Scan for the cell matching the given text and deliver its [X, Y] coordinate at center. 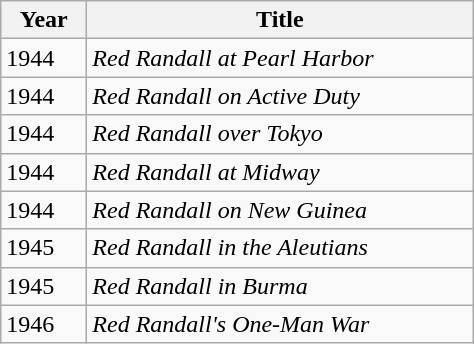
Red Randall on New Guinea [280, 210]
Red Randall over Tokyo [280, 134]
Red Randall on Active Duty [280, 96]
Year [44, 20]
1946 [44, 324]
Red Randall at Pearl Harbor [280, 58]
Title [280, 20]
Red Randall's One-Man War [280, 324]
Red Randall in the Aleutians [280, 248]
Red Randall in Burma [280, 286]
Red Randall at Midway [280, 172]
